Identify which cell holds the provided text, then report its [x, y] central coordinate. 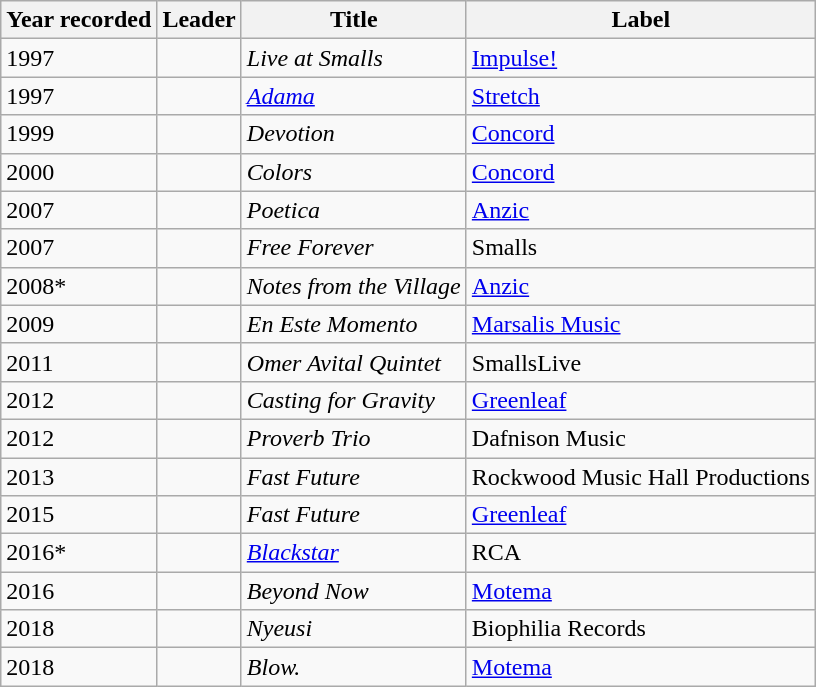
Marsalis Music [640, 324]
Adama [354, 96]
Biophilia Records [640, 629]
Nyeusi [354, 629]
Rockwood Music Hall Productions [640, 477]
Free Forever [354, 248]
En Este Momento [354, 324]
Smalls [640, 248]
Stretch [640, 96]
Live at Smalls [354, 58]
2009 [79, 324]
Title [354, 20]
Colors [354, 172]
2011 [79, 362]
2000 [79, 172]
Blow. [354, 667]
RCA [640, 553]
Casting for Gravity [354, 400]
SmallsLive [640, 362]
Blackstar [354, 553]
Proverb Trio [354, 438]
2013 [79, 477]
Omer Avital Quintet [354, 362]
Beyond Now [354, 591]
Dafnison Music [640, 438]
Leader [199, 20]
Year recorded [79, 20]
Label [640, 20]
Impulse! [640, 58]
Notes from the Village [354, 286]
Poetica [354, 210]
2016* [79, 553]
2016 [79, 591]
2008* [79, 286]
Devotion [354, 134]
2015 [79, 515]
1999 [79, 134]
